Return (x, y) of the center of cell containing provided text 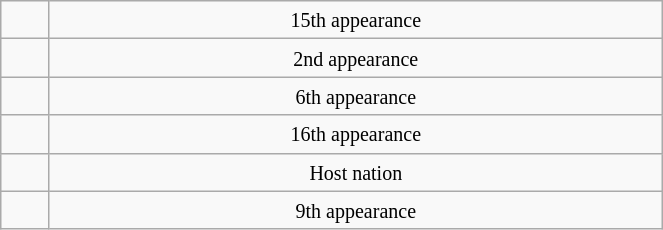
15th appearance (356, 20)
2nd appearance (356, 58)
9th appearance (356, 210)
16th appearance (356, 134)
Host nation (356, 172)
6th appearance (356, 96)
